Scan for the cell matching the given text and deliver its [X, Y] coordinate at center. 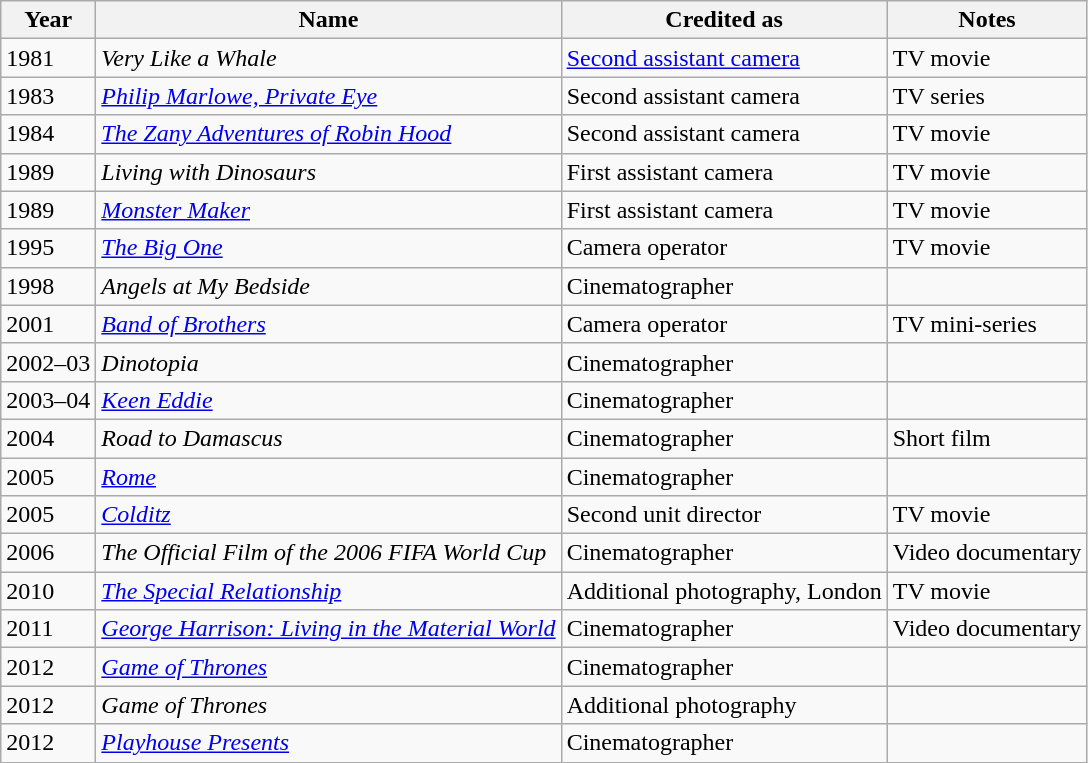
Very Like a Whale [328, 58]
TV series [987, 96]
Philip Marlowe, Private Eye [328, 96]
1995 [48, 248]
1984 [48, 134]
The Official Film of the 2006 FIFA World Cup [328, 553]
Colditz [328, 515]
2004 [48, 438]
Angels at My Bedside [328, 286]
2002–03 [48, 362]
Dinotopia [328, 362]
The Zany Adventures of Robin Hood [328, 134]
2001 [48, 324]
Notes [987, 20]
Additional photography [724, 705]
Short film [987, 438]
2011 [48, 629]
1981 [48, 58]
George Harrison: Living in the Material World [328, 629]
Living with Dinosaurs [328, 172]
Second unit director [724, 515]
Playhouse Presents [328, 743]
2003–04 [48, 400]
2010 [48, 591]
The Big One [328, 248]
Year [48, 20]
The Special Relationship [328, 591]
Additional photography, London [724, 591]
2006 [48, 553]
Band of Brothers [328, 324]
Monster Maker [328, 210]
TV mini-series [987, 324]
Rome [328, 477]
1983 [48, 96]
Credited as [724, 20]
1998 [48, 286]
Road to Damascus [328, 438]
Keen Eddie [328, 400]
Name [328, 20]
